Provide the [X, Y] coordinate of the cell's center where the given text is located.  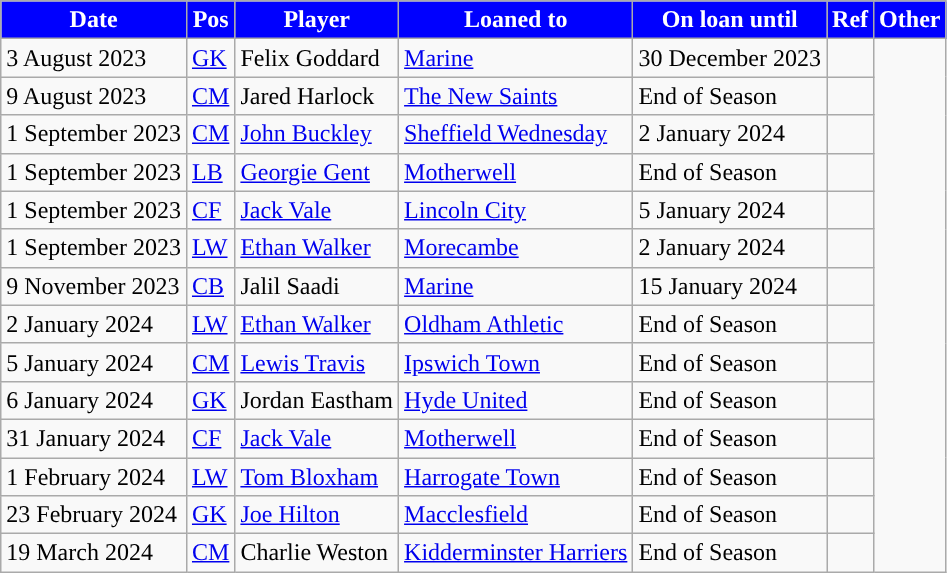
3 August 2023 [94, 58]
19 March 2024 [94, 553]
Lincoln City [516, 210]
30 December 2023 [730, 58]
Charlie Weston [317, 553]
Player [317, 20]
Lewis Travis [317, 362]
Jordan Eastham [317, 400]
9 November 2023 [94, 286]
Jared Harlock [317, 96]
6 January 2024 [94, 400]
LB [210, 172]
9 August 2023 [94, 96]
Joe Hilton [317, 515]
Hyde United [516, 400]
John Buckley [317, 134]
1 February 2024 [94, 477]
Felix Goddard [317, 58]
On loan until [730, 20]
Pos [210, 20]
Other [910, 20]
Harrogate Town [516, 477]
CB [210, 286]
Jalil Saadi [317, 286]
Oldham Athletic [516, 324]
Date [94, 20]
Sheffield Wednesday [516, 134]
Ref [850, 20]
The New Saints [516, 96]
23 February 2024 [94, 515]
15 January 2024 [730, 286]
Tom Bloxham [317, 477]
Loaned to [516, 20]
Morecambe [516, 248]
Kidderminster Harriers [516, 553]
Macclesfield [516, 515]
Ipswich Town [516, 362]
31 January 2024 [94, 438]
Georgie Gent [317, 172]
